Find where the given text appears and provide that cell's center as (X, Y) coordinate. 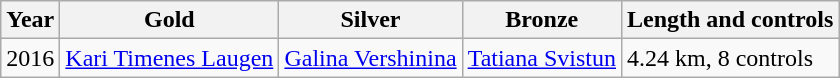
Silver (370, 20)
2016 (30, 58)
Gold (170, 20)
Year (30, 20)
Galina Vershinina (370, 58)
Kari Timenes Laugen (170, 58)
Length and controls (730, 20)
Bronze (542, 20)
Tatiana Svistun (542, 58)
4.24 km, 8 controls (730, 58)
